Output the (X, Y) coordinate of the center of the cell containing the given text.  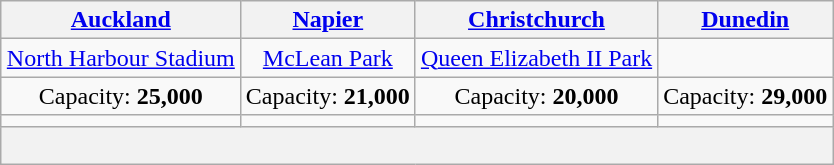
McLean Park (328, 58)
Capacity: 25,000 (120, 96)
Capacity: 29,000 (746, 96)
Queen Elizabeth II Park (536, 58)
Auckland (120, 20)
North Harbour Stadium (120, 58)
Capacity: 21,000 (328, 96)
Dunedin (746, 20)
Christchurch (536, 20)
Capacity: 20,000 (536, 96)
Napier (328, 20)
